For the text-containing cell, return its midpoint in (X, Y) coordinate format. 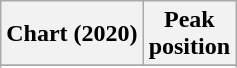
Peakposition (189, 34)
Chart (2020) (72, 34)
